Search for the cell housing the specified text and yield its [x, y] center coordinate. 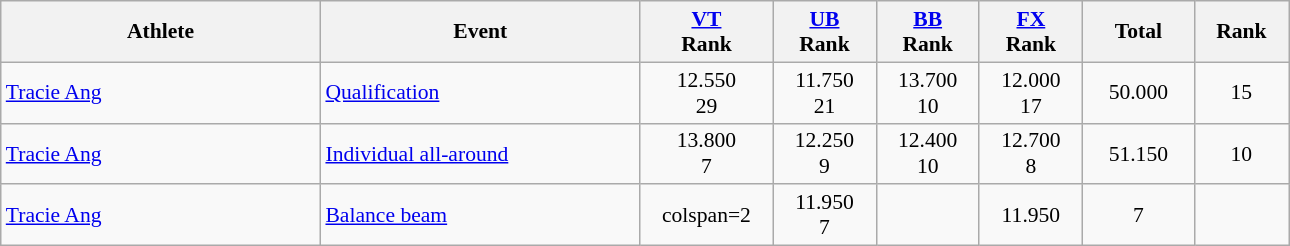
Individual all-around [480, 154]
BBRank [928, 32]
UBRank [824, 32]
10 [1241, 154]
Rank [1241, 32]
11.75021 [824, 92]
15 [1241, 92]
51.150 [1139, 154]
FXRank [1030, 32]
50.000 [1139, 92]
Balance beam [480, 216]
Qualification [480, 92]
12.40010 [928, 154]
colspan=2 [706, 216]
13.8007 [706, 154]
12.7008 [1030, 154]
11.950 [1030, 216]
12.55029 [706, 92]
Event [480, 32]
13.70010 [928, 92]
VTRank [706, 32]
Total [1139, 32]
11.9507 [824, 216]
12.2509 [824, 154]
7 [1139, 216]
Athlete [161, 32]
12.00017 [1030, 92]
